Capture the cell that displays the provided text and extract its [X, Y] central coordinate. 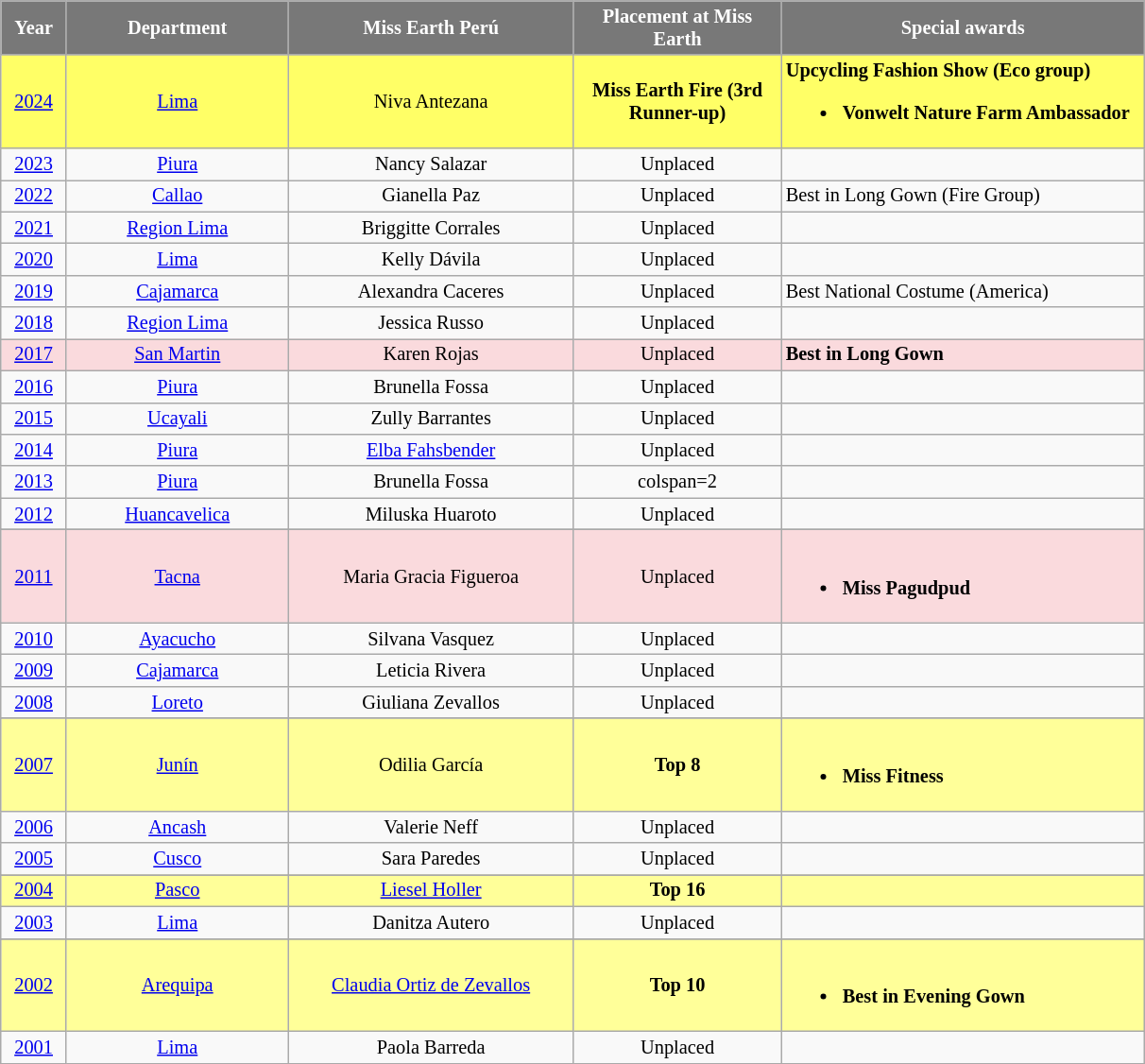
Jessica Russo [431, 323]
Special awards [964, 27]
2016 [34, 386]
2005 [34, 859]
Tacna [178, 575]
Briggitte Corrales [431, 228]
Miss Earth Perú [431, 27]
2017 [34, 354]
Year [34, 27]
2006 [34, 827]
Ucayali [178, 419]
2008 [34, 702]
San Martin [178, 354]
2022 [34, 196]
2003 [34, 922]
Maria Gracia Figueroa [431, 575]
2018 [34, 323]
Callao [178, 196]
Leticia Rivera [431, 670]
Miss Earth Fire (3rd Runner-up) [677, 101]
Alexandra Caceres [431, 291]
Niva Antezana [431, 101]
Pasco [178, 890]
Karen Rojas [431, 354]
Best in Long Gown (Fire Group) [964, 196]
Claudia Ortiz de Zevallos [431, 985]
2002 [34, 985]
2012 [34, 514]
Zully Barrantes [431, 419]
Paola Barreda [431, 1047]
2010 [34, 639]
Cusco [178, 859]
2014 [34, 450]
2024 [34, 101]
Top 8 [677, 764]
Odilia García [431, 764]
Top 16 [677, 890]
Liesel Holler [431, 890]
Silvana Vasquez [431, 639]
2013 [34, 482]
Ayacucho [178, 639]
Huancavelica [178, 514]
Loreto [178, 702]
2020 [34, 259]
Placement at Miss Earth [677, 27]
Kelly Dávila [431, 259]
Sara Paredes [431, 859]
2019 [34, 291]
Arequipa [178, 985]
Top 10 [677, 985]
Best National Costume (America) [964, 291]
Ancash [178, 827]
Valerie Neff [431, 827]
2004 [34, 890]
Elba Fahsbender [431, 450]
Department [178, 27]
Miluska Huaroto [431, 514]
2009 [34, 670]
Best in Evening Gown [964, 985]
2015 [34, 419]
Nancy Salazar [431, 163]
Danitza Autero [431, 922]
2011 [34, 575]
Giuliana Zevallos [431, 702]
colspan=2 [677, 482]
Junín [178, 764]
2023 [34, 163]
Miss Fitness [964, 764]
Miss Pagudpud [964, 575]
Best in Long Gown [964, 354]
2021 [34, 228]
2007 [34, 764]
2001 [34, 1047]
Gianella Paz [431, 196]
Upcycling Fashion Show (Eco group)Vonwelt Nature Farm Ambassador [964, 101]
